From the cell containing the given text, extract its center point as [x, y] coordinate. 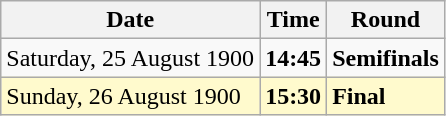
Round [386, 20]
Saturday, 25 August 1900 [130, 58]
14:45 [294, 58]
15:30 [294, 96]
Final [386, 96]
Semifinals [386, 58]
Date [130, 20]
Sunday, 26 August 1900 [130, 96]
Time [294, 20]
